Determine the (X, Y) coordinate at the center of the cell enclosing the given text.  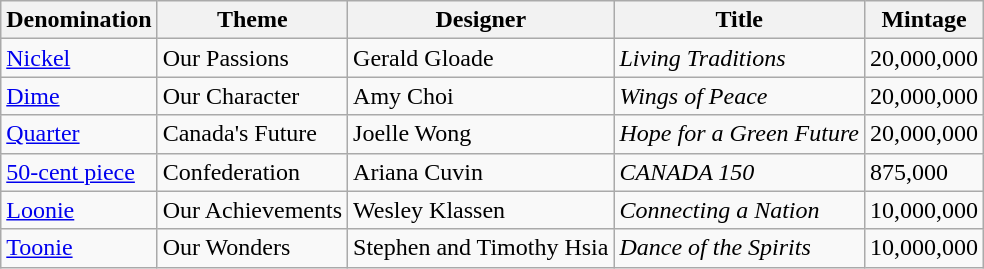
Our Character (252, 96)
Our Passions (252, 58)
Dance of the Spirits (740, 248)
Title (740, 20)
Theme (252, 20)
Wings of Peace (740, 96)
Ariana Cuvin (481, 172)
Mintage (924, 20)
Denomination (79, 20)
Canada's Future (252, 134)
Connecting a Nation (740, 210)
Joelle Wong (481, 134)
Living Traditions (740, 58)
875,000 (924, 172)
Gerald Gloade (481, 58)
Confederation (252, 172)
Our Wonders (252, 248)
50-cent piece (79, 172)
Nickel (79, 58)
Our Achievements (252, 210)
Stephen and Timothy Hsia (481, 248)
Quarter (79, 134)
Hope for a Green Future (740, 134)
Designer (481, 20)
CANADA 150 (740, 172)
Dime (79, 96)
Wesley Klassen (481, 210)
Amy Choi (481, 96)
Toonie (79, 248)
Loonie (79, 210)
